Capture the cell that displays the provided text and extract its (X, Y) central coordinate. 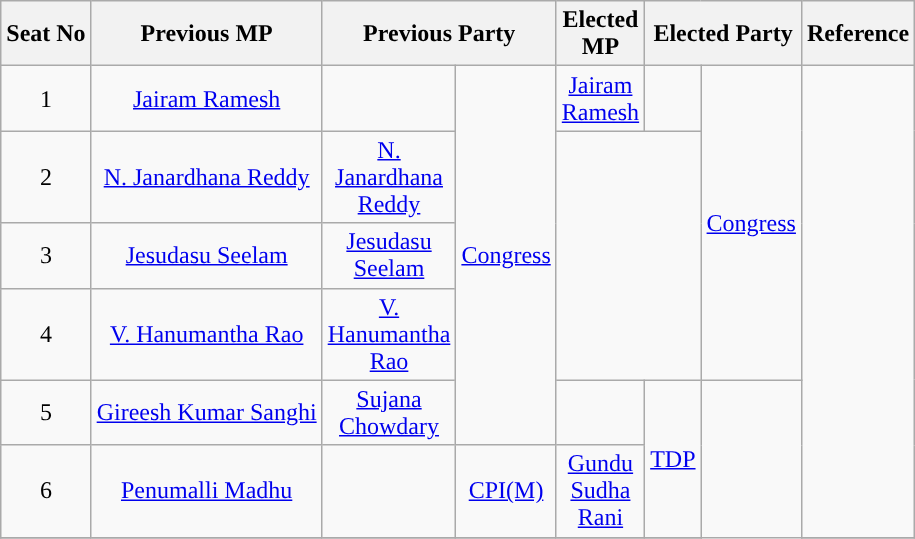
4 (46, 334)
Previous MP (206, 34)
Elected MP (600, 34)
Elected Party (724, 34)
Penumalli Madhu (206, 491)
Previous Party (439, 34)
5 (46, 412)
Sujana Chowdary (389, 412)
Gireesh Kumar Sanghi (206, 412)
6 (46, 491)
CPI(M) (506, 491)
Reference (858, 34)
TDP (673, 458)
1 (46, 98)
Seat No (46, 34)
3 (46, 256)
2 (46, 177)
Gundu Sudha Rani (600, 491)
